Extract the [X, Y] coordinate from the center of the cell holding the provided text.  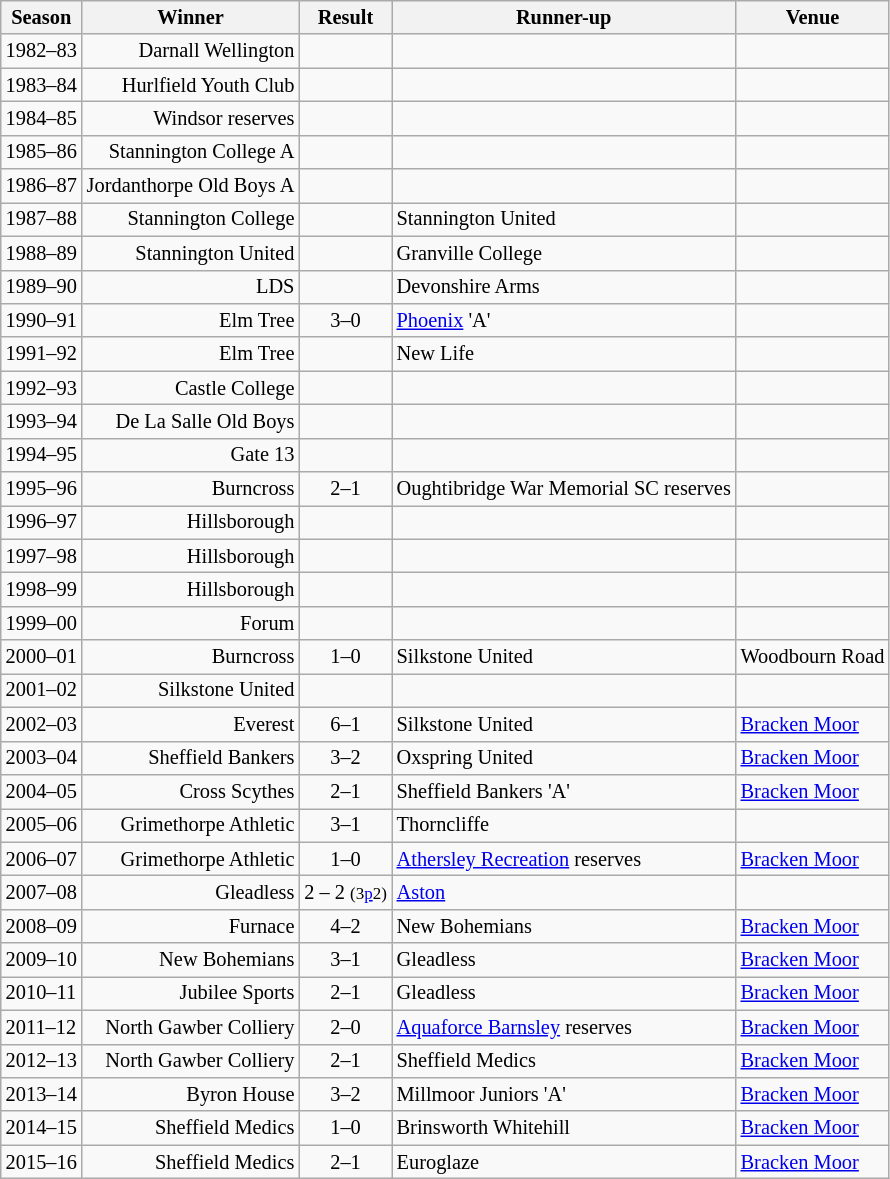
Byron House [191, 1094]
Sheffield Bankers 'A' [564, 791]
Stannington College [191, 219]
2012–13 [42, 1061]
LDS [191, 287]
1995–96 [42, 489]
1994–95 [42, 455]
2 – 2 (3p2) [345, 892]
Aston [564, 892]
2007–08 [42, 892]
Thorncliffe [564, 825]
1984–85 [42, 118]
Darnall Wellington [191, 51]
Result [345, 17]
4–2 [345, 926]
Windsor reserves [191, 118]
2005–06 [42, 825]
1987–88 [42, 219]
Millmoor Juniors 'A' [564, 1094]
Stannington College A [191, 152]
Jubilee Sports [191, 993]
Athersley Recreation reserves [564, 859]
Euroglaze [564, 1162]
2009–10 [42, 960]
1988–89 [42, 253]
Jordanthorpe Old Boys A [191, 186]
Phoenix 'A' [564, 320]
2006–07 [42, 859]
1996–97 [42, 522]
1985–86 [42, 152]
1998–99 [42, 589]
1990–91 [42, 320]
1989–90 [42, 287]
Devonshire Arms [564, 287]
De La Salle Old Boys [191, 421]
2015–16 [42, 1162]
Granville College [564, 253]
2010–11 [42, 993]
Aquaforce Barnsley reserves [564, 1027]
Venue [813, 17]
Season [42, 17]
2002–03 [42, 724]
Woodbourn Road [813, 657]
Winner [191, 17]
2004–05 [42, 791]
New Life [564, 354]
3–0 [345, 320]
Hurlfield Youth Club [191, 85]
1999–00 [42, 623]
2013–14 [42, 1094]
Cross Scythes [191, 791]
Everest [191, 724]
1993–94 [42, 421]
2–0 [345, 1027]
2003–04 [42, 758]
1997–98 [42, 556]
6–1 [345, 724]
Oxspring United [564, 758]
Castle College [191, 388]
2001–02 [42, 690]
Forum [191, 623]
1983–84 [42, 85]
Runner-up [564, 17]
Furnace [191, 926]
1982–83 [42, 51]
2011–12 [42, 1027]
Oughtibridge War Memorial SC reserves [564, 489]
2014–15 [42, 1128]
2008–09 [42, 926]
Sheffield Bankers [191, 758]
2000–01 [42, 657]
Gate 13 [191, 455]
1991–92 [42, 354]
Brinsworth Whitehill [564, 1128]
1992–93 [42, 388]
1986–87 [42, 186]
